Find where the given text appears and provide that cell's center as [X, Y] coordinate. 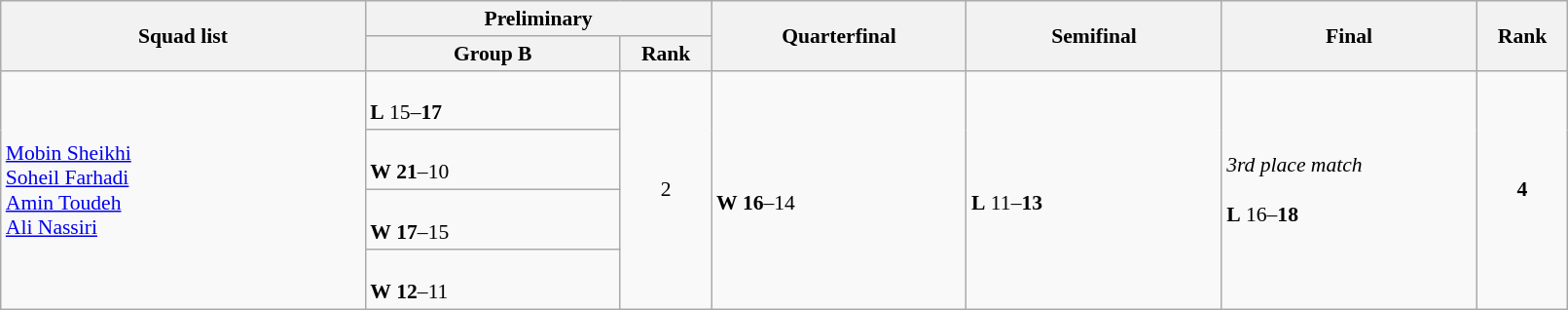
L 15–17 [492, 99]
3rd place matchL 16–18 [1349, 189]
Mobin SheikhiSoheil FarhadiAmin ToudehAli Nassiri [183, 189]
W 12–11 [492, 279]
W 17–15 [492, 220]
Squad list [183, 35]
W 16–14 [839, 189]
W 21–10 [492, 160]
L 11–13 [1094, 189]
Final [1349, 35]
Group B [492, 54]
Quarterfinal [839, 35]
Preliminary [538, 19]
Semifinal [1094, 35]
4 [1522, 189]
2 [666, 189]
